From the cell containing the given text, extract its center point as [X, Y] coordinate. 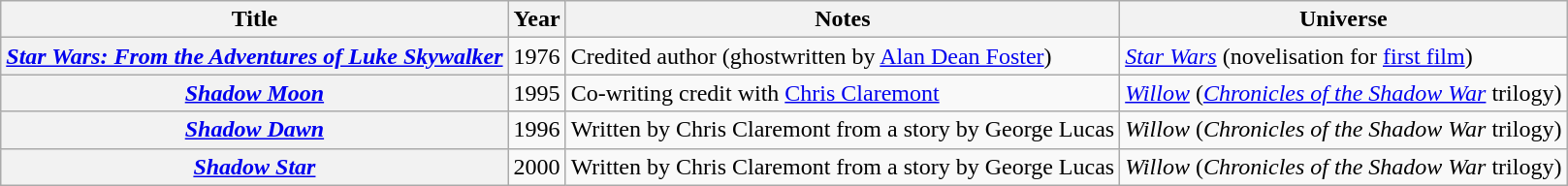
Shadow Star [254, 167]
Co-writing credit with Chris Claremont [843, 93]
1996 [537, 130]
1995 [537, 93]
Title [254, 19]
1976 [537, 56]
Star Wars: From the Adventures of Luke Skywalker [254, 56]
Notes [843, 19]
Shadow Dawn [254, 130]
Shadow Moon [254, 93]
2000 [537, 167]
Universe [1344, 19]
Credited author (ghostwritten by Alan Dean Foster) [843, 56]
Star Wars (novelisation for first film) [1344, 56]
Year [537, 19]
